Detect which cell encompasses the target text, then output its [X, Y] center coordinate. 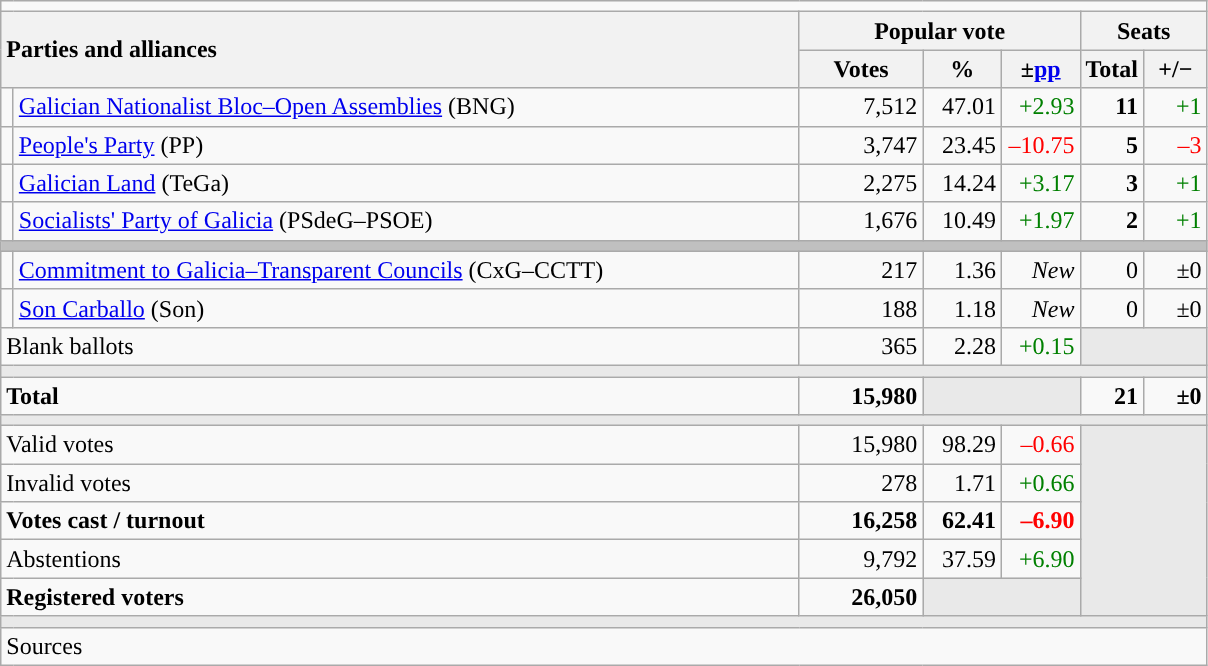
2,275 [861, 183]
–3 [1176, 145]
21 [1112, 395]
10.49 [962, 221]
3,747 [861, 145]
+/− [1176, 69]
–6.90 [1040, 521]
23.45 [962, 145]
1.18 [962, 308]
278 [861, 483]
16,258 [861, 521]
Commitment to Galicia–Transparent Councils (CxG–CCTT) [406, 270]
62.41 [962, 521]
14.24 [962, 183]
98.29 [962, 445]
% [962, 69]
–0.66 [1040, 445]
Votes cast / turnout [400, 521]
Blank ballots [400, 346]
+1.97 [1040, 221]
Socialists' Party of Galicia (PSdeG–PSOE) [406, 221]
Popular vote [940, 31]
2.28 [962, 346]
2 [1112, 221]
Votes [861, 69]
Sources [604, 646]
1.71 [962, 483]
Abstentions [400, 559]
±pp [1040, 69]
1.36 [962, 270]
Galician Nationalist Bloc–Open Assemblies (BNG) [406, 107]
People's Party (PP) [406, 145]
Registered voters [400, 597]
5 [1112, 145]
188 [861, 308]
+0.66 [1040, 483]
11 [1112, 107]
1,676 [861, 221]
+2.93 [1040, 107]
Invalid votes [400, 483]
7,512 [861, 107]
Valid votes [400, 445]
Seats [1144, 31]
217 [861, 270]
Galician Land (TeGa) [406, 183]
–10.75 [1040, 145]
+6.90 [1040, 559]
9,792 [861, 559]
365 [861, 346]
47.01 [962, 107]
Son Carballo (Son) [406, 308]
26,050 [861, 597]
+0.15 [1040, 346]
+3.17 [1040, 183]
Parties and alliances [400, 50]
37.59 [962, 559]
3 [1112, 183]
